Locate the cell with the specified text and output its (X, Y) center coordinate. 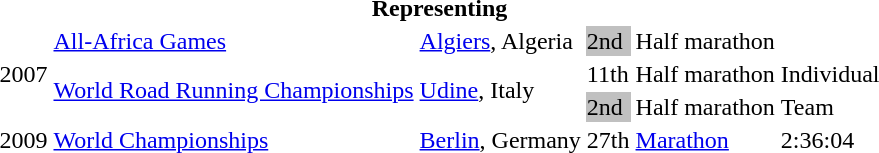
All-Africa Games (234, 41)
World Road Running Championships (234, 90)
Udine, Italy (500, 90)
11th (608, 74)
Algiers, Algeria (500, 41)
